For the text-containing cell, return its midpoint in [X, Y] coordinate format. 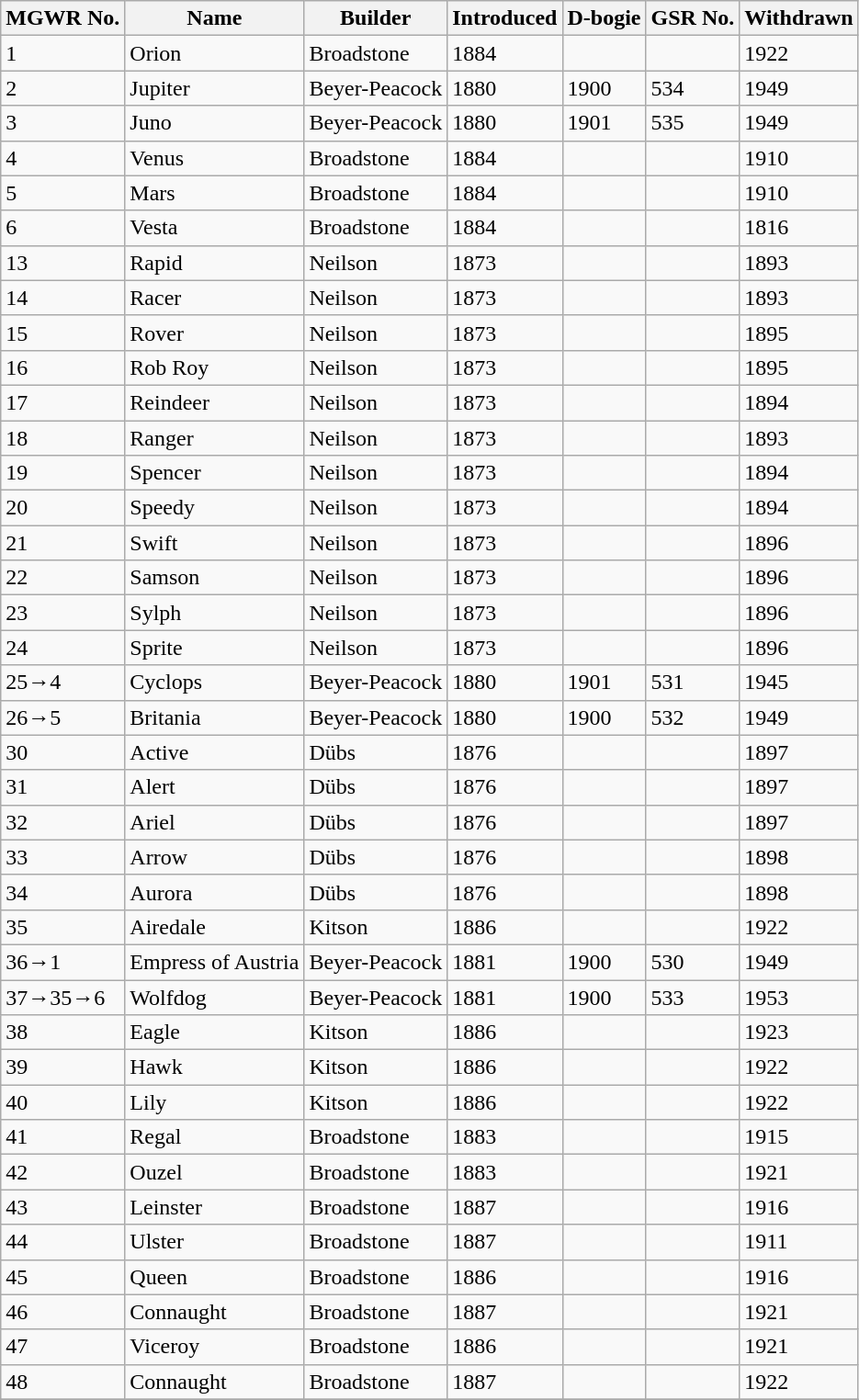
6 [62, 228]
Samson [215, 578]
1816 [799, 228]
GSR No. [693, 18]
39 [62, 1067]
22 [62, 578]
41 [62, 1137]
Rover [215, 333]
Swift [215, 543]
Mars [215, 193]
2 [62, 88]
Airedale [215, 927]
Hawk [215, 1067]
Vesta [215, 228]
24 [62, 648]
Ranger [215, 438]
Wolfdog [215, 997]
1945 [799, 683]
1911 [799, 1242]
534 [693, 88]
37→35→6 [62, 997]
Cyclops [215, 683]
13 [62, 263]
Arrow [215, 857]
Rob Roy [215, 367]
Britania [215, 717]
Reindeer [215, 402]
44 [62, 1242]
Speedy [215, 508]
4 [62, 158]
Racer [215, 298]
Viceroy [215, 1347]
26→5 [62, 717]
Venus [215, 158]
33 [62, 857]
35 [62, 927]
1923 [799, 1033]
Orion [215, 53]
14 [62, 298]
Active [215, 752]
Rapid [215, 263]
Juno [215, 123]
Sylph [215, 613]
Alert [215, 787]
Ariel [215, 822]
38 [62, 1033]
Eagle [215, 1033]
15 [62, 333]
Empress of Austria [215, 962]
47 [62, 1347]
Leinster [215, 1207]
40 [62, 1102]
Builder [376, 18]
36→1 [62, 962]
Regal [215, 1137]
20 [62, 508]
45 [62, 1277]
Withdrawn [799, 18]
31 [62, 787]
48 [62, 1382]
17 [62, 402]
34 [62, 892]
533 [693, 997]
46 [62, 1312]
532 [693, 717]
Ulster [215, 1242]
18 [62, 438]
25→4 [62, 683]
Ouzel [215, 1172]
3 [62, 123]
42 [62, 1172]
Queen [215, 1277]
Spencer [215, 473]
16 [62, 367]
43 [62, 1207]
Introduced [505, 18]
32 [62, 822]
535 [693, 123]
Lily [215, 1102]
5 [62, 193]
23 [62, 613]
531 [693, 683]
21 [62, 543]
Aurora [215, 892]
30 [62, 752]
D-bogie [605, 18]
Name [215, 18]
Sprite [215, 648]
1953 [799, 997]
1 [62, 53]
530 [693, 962]
Jupiter [215, 88]
19 [62, 473]
1915 [799, 1137]
MGWR No. [62, 18]
